Provide the [X, Y] coordinate of the cell's center where the given text is located.  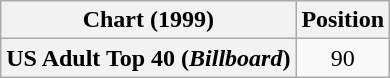
90 [343, 58]
Chart (1999) [148, 20]
US Adult Top 40 (Billboard) [148, 58]
Position [343, 20]
